Scan for the cell matching the given text and deliver its [x, y] coordinate at center. 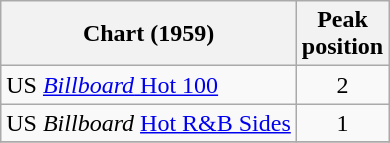
1 [342, 123]
US Billboard Hot 100 [149, 85]
Peakposition [342, 34]
2 [342, 85]
Chart (1959) [149, 34]
US Billboard Hot R&B Sides [149, 123]
